Provide the (X, Y) coordinate of the cell's center where the given text is located.  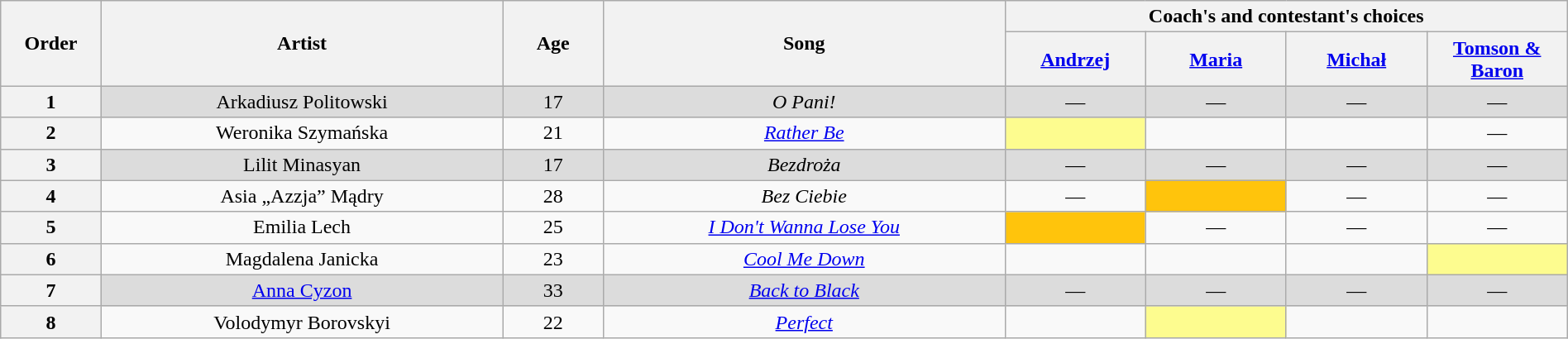
Andrzej (1075, 60)
Anna Cyzon (302, 290)
21 (552, 133)
I Don't Wanna Lose You (804, 227)
Maria (1216, 60)
Volodymyr Borovskyi (302, 322)
Tomson & Baron (1497, 60)
2 (51, 133)
Artist (302, 43)
28 (552, 196)
O Pani! (804, 102)
22 (552, 322)
Perfect (804, 322)
Bez Ciebie (804, 196)
Rather Be (804, 133)
Asia „Azzja” Mądry (302, 196)
Cool Me Down (804, 259)
Song (804, 43)
6 (51, 259)
Bezdroża (804, 165)
25 (552, 227)
8 (51, 322)
7 (51, 290)
Weronika Szymańska (302, 133)
Age (552, 43)
Lilit Minasyan (302, 165)
23 (552, 259)
Michał (1356, 60)
5 (51, 227)
Back to Black (804, 290)
3 (51, 165)
Arkadiusz Politowski (302, 102)
Magdalena Janicka (302, 259)
1 (51, 102)
Emilia Lech (302, 227)
33 (552, 290)
4 (51, 196)
Order (51, 43)
Coach's and contestant's choices (1286, 17)
